Return the (X, Y) coordinate for the center point of the cell that contains the specified text.  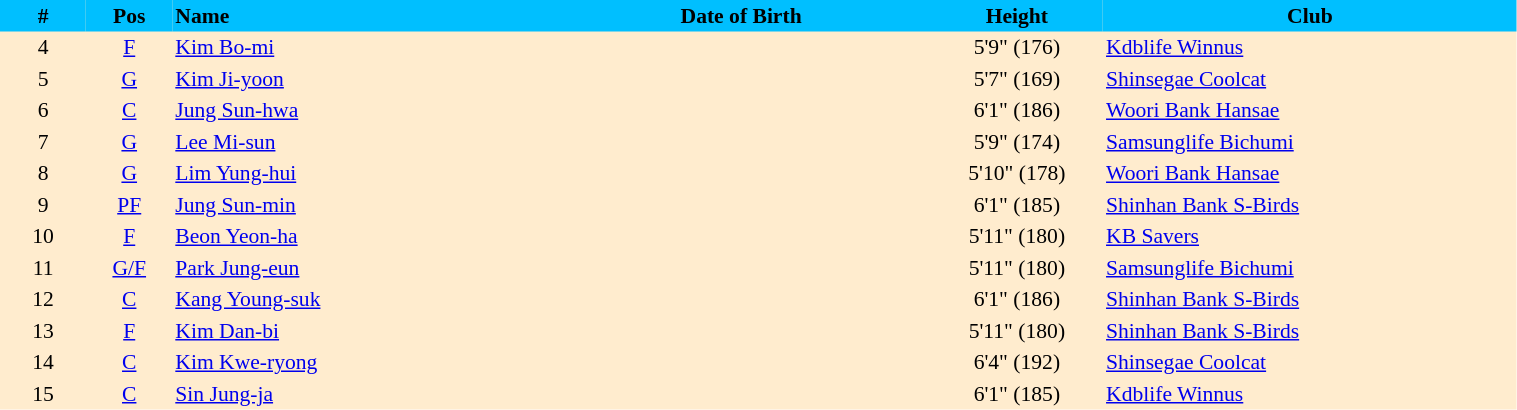
Park Jung-eun (362, 268)
8 (43, 174)
9 (43, 205)
5'7" (169) (1017, 79)
11 (43, 268)
5'10" (178) (1017, 174)
10 (43, 236)
7 (43, 142)
Club (1310, 16)
4 (43, 48)
Jung Sun-min (362, 205)
Lee Mi-sun (362, 142)
15 (43, 394)
Kim Kwe-ryong (362, 362)
Name (362, 16)
Kang Young-suk (362, 300)
Beon Yeon-ha (362, 236)
# (43, 16)
13 (43, 331)
6'4" (192) (1017, 362)
Kim Dan-bi (362, 331)
Lim Yung-hui (362, 174)
Kim Ji-yoon (362, 79)
Sin Jung-ja (362, 394)
KB Savers (1310, 236)
Jung Sun-hwa (362, 110)
6 (43, 110)
12 (43, 300)
Height (1017, 16)
Date of Birth (742, 16)
Kim Bo-mi (362, 48)
G/F (129, 268)
14 (43, 362)
5'9" (174) (1017, 142)
Pos (129, 16)
5 (43, 79)
5'9" (176) (1017, 48)
PF (129, 205)
